Find where the given text appears and provide that cell's center as (X, Y) coordinate. 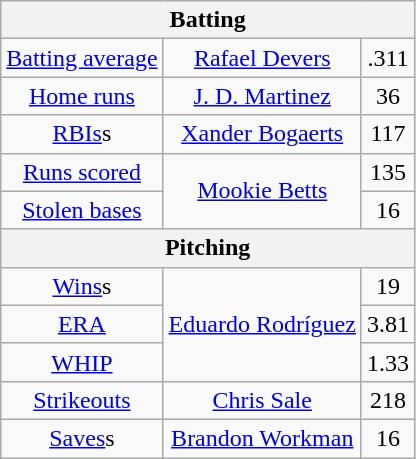
Batting average (82, 58)
Xander Bogaerts (262, 134)
135 (388, 172)
Rafael Devers (262, 58)
Batting (208, 20)
WHIP (82, 362)
Stolen bases (82, 210)
RBIss (82, 134)
1.33 (388, 362)
3.81 (388, 324)
ERA (82, 324)
Winss (82, 286)
Eduardo Rodríguez (262, 324)
Home runs (82, 96)
Strikeouts (82, 400)
Savess (82, 438)
Chris Sale (262, 400)
Mookie Betts (262, 191)
Runs scored (82, 172)
19 (388, 286)
117 (388, 134)
J. D. Martinez (262, 96)
Brandon Workman (262, 438)
.311 (388, 58)
36 (388, 96)
218 (388, 400)
Pitching (208, 248)
